Output the (x, y) coordinate of the center of the cell containing the given text.  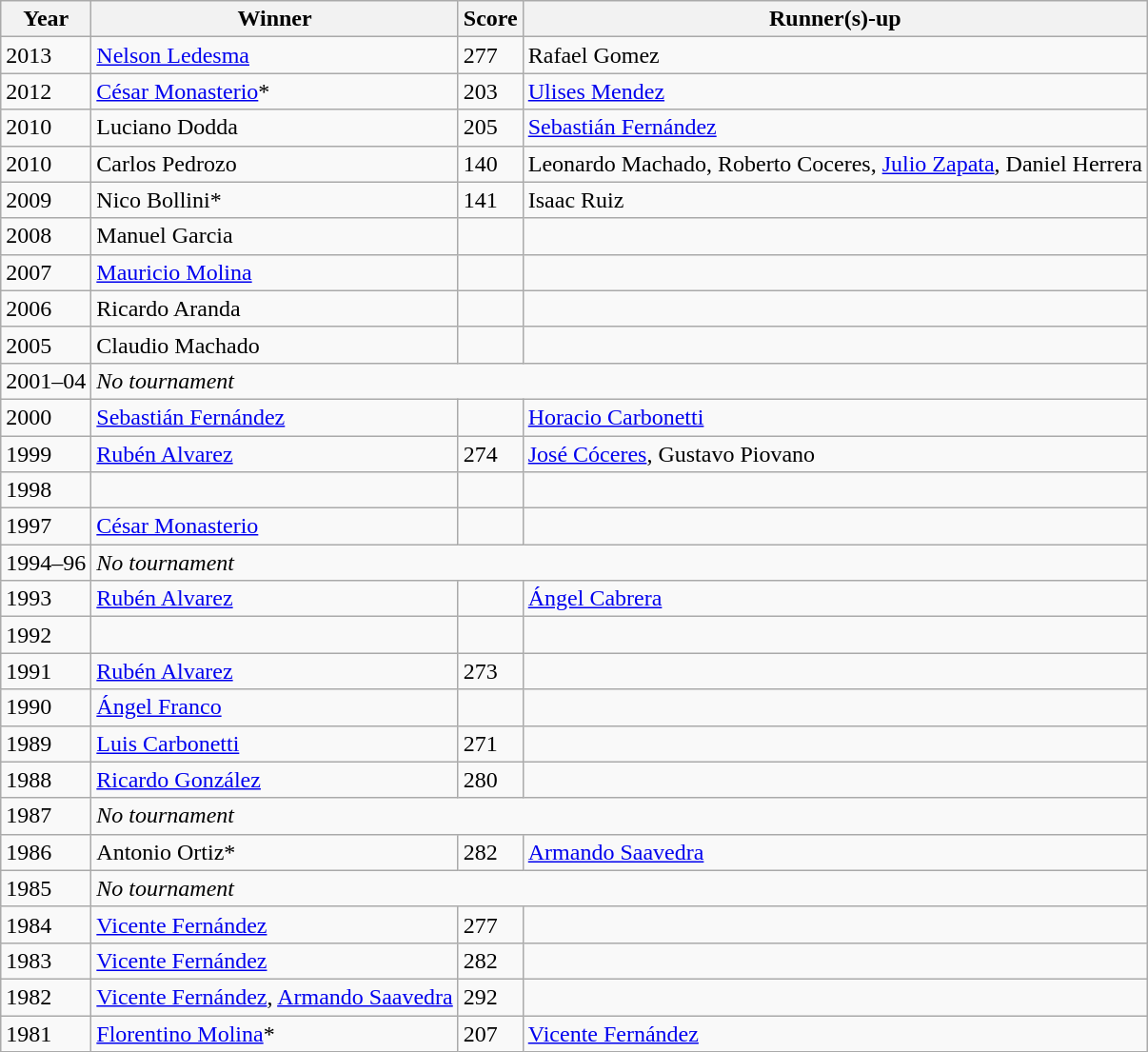
Ricardo Aranda (274, 308)
203 (490, 91)
César Monasterio* (274, 91)
2008 (46, 236)
Manuel Garcia (274, 236)
Horacio Carbonetti (835, 417)
Mauricio Molina (274, 272)
1998 (46, 490)
292 (490, 997)
Vicente Fernández, Armando Saavedra (274, 997)
1989 (46, 744)
Year (46, 19)
2009 (46, 200)
273 (490, 671)
Florentino Molina* (274, 1033)
271 (490, 744)
Runner(s)-up (835, 19)
Ricardo González (274, 780)
140 (490, 164)
1981 (46, 1033)
141 (490, 200)
2001–04 (46, 381)
1991 (46, 671)
Ángel Franco (274, 707)
1992 (46, 635)
Rafael Gomez (835, 55)
207 (490, 1033)
274 (490, 454)
1999 (46, 454)
280 (490, 780)
Ángel Cabrera (835, 599)
1997 (46, 526)
Ulises Mendez (835, 91)
2000 (46, 417)
1986 (46, 852)
1993 (46, 599)
Luis Carbonetti (274, 744)
Leonardo Machado, Roberto Coceres, Julio Zapata, Daniel Herrera (835, 164)
2012 (46, 91)
Luciano Dodda (274, 128)
1985 (46, 888)
1988 (46, 780)
Antonio Ortiz* (274, 852)
2005 (46, 345)
1983 (46, 961)
Score (490, 19)
205 (490, 128)
Nelson Ledesma (274, 55)
2007 (46, 272)
Claudio Machado (274, 345)
2013 (46, 55)
Carlos Pedrozo (274, 164)
Winner (274, 19)
José Cóceres, Gustavo Piovano (835, 454)
Nico Bollini* (274, 200)
1984 (46, 924)
1990 (46, 707)
2006 (46, 308)
1994–96 (46, 563)
César Monasterio (274, 526)
1982 (46, 997)
Isaac Ruiz (835, 200)
1987 (46, 816)
Armando Saavedra (835, 852)
